Search for the cell housing the specified text and yield its (X, Y) center coordinate. 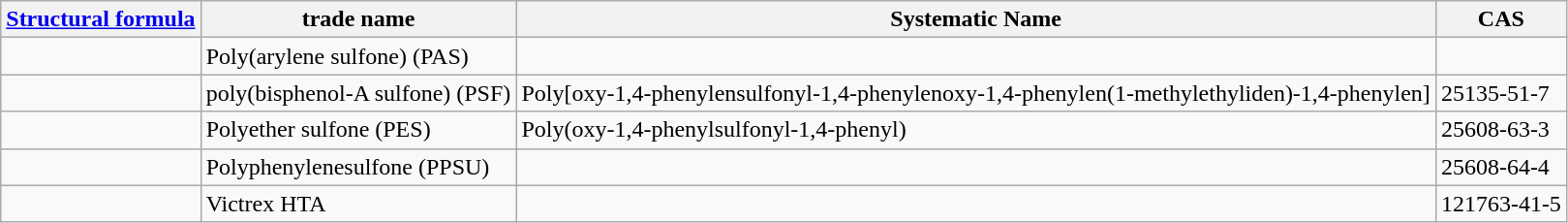
121763-41-5 (1501, 204)
Polyphenylenesulfone (PPSU) (358, 167)
CAS (1501, 19)
Structural formula (101, 19)
Victrex HTA (358, 204)
Poly[oxy-1,4-phenylensulfonyl-1,4-phenylenoxy-1,4-phenylen(1-methylethyliden)-1,4-phenylen] (976, 93)
25608-63-3 (1501, 130)
Poly(arylene sulfone) (PAS) (358, 56)
Polyether sulfone (PES) (358, 130)
Poly(oxy-1,4-phenylsulfonyl-1,4-phenyl) (976, 130)
trade name (358, 19)
25135-51-7 (1501, 93)
Systematic Name (976, 19)
25608-64-4 (1501, 167)
poly(bisphenol-A sulfone) (PSF) (358, 93)
